Determine the (X, Y) coordinate at the center of the cell enclosing the given text.  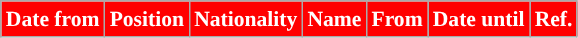
Position (147, 19)
Date from (53, 19)
From (396, 19)
Date until (479, 19)
Nationality (246, 19)
Name (334, 19)
Ref. (554, 19)
